For the text-containing cell, return its midpoint in (x, y) coordinate format. 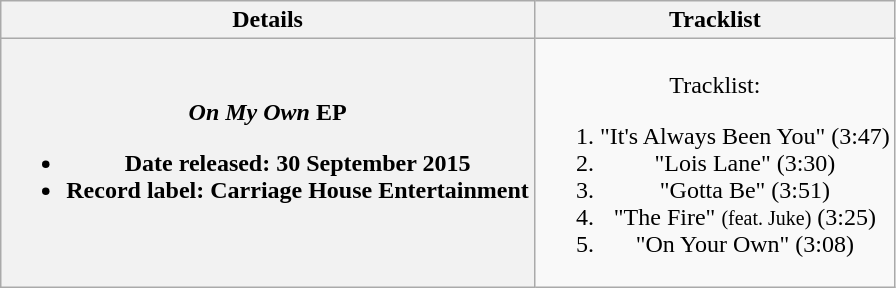
On My Own EPDate released: 30 September 2015Record label: Carriage House Entertainment (268, 163)
Tracklist (714, 20)
Details (268, 20)
Tracklist:"It's Always Been You" (3:47)"Lois Lane" (3:30)"Gotta Be" (3:51)"The Fire" (feat. Juke) (3:25)"On Your Own" (3:08) (714, 163)
